Extract the (X, Y) coordinate from the center of the cell holding the provided text.  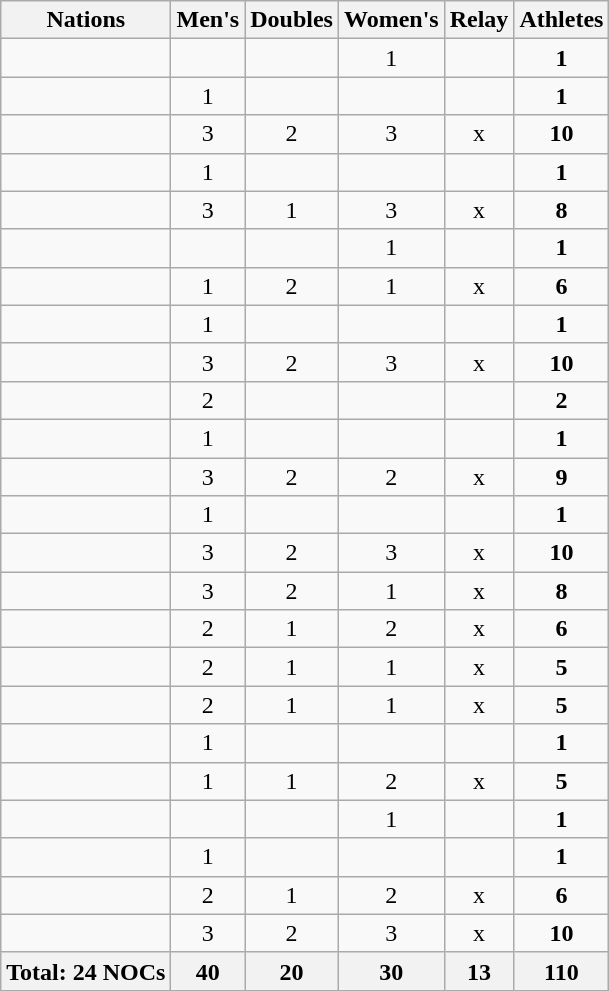
13 (479, 971)
9 (562, 477)
Relay (479, 20)
30 (391, 971)
Women's (391, 20)
Nations (86, 20)
40 (208, 971)
Men's (208, 20)
Athletes (562, 20)
Doubles (292, 20)
110 (562, 971)
Total: 24 NOCs (86, 971)
20 (292, 971)
